Pinpoint the cell where the given text exists, returning its [x, y] midpoint coordinate. 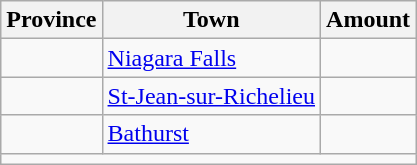
Amount [368, 20]
Town [212, 20]
Province [52, 20]
Niagara Falls [212, 58]
Bathurst [212, 134]
St-Jean-sur-Richelieu [212, 96]
